Extract the (X, Y) coordinate from the center of the cell holding the provided text.  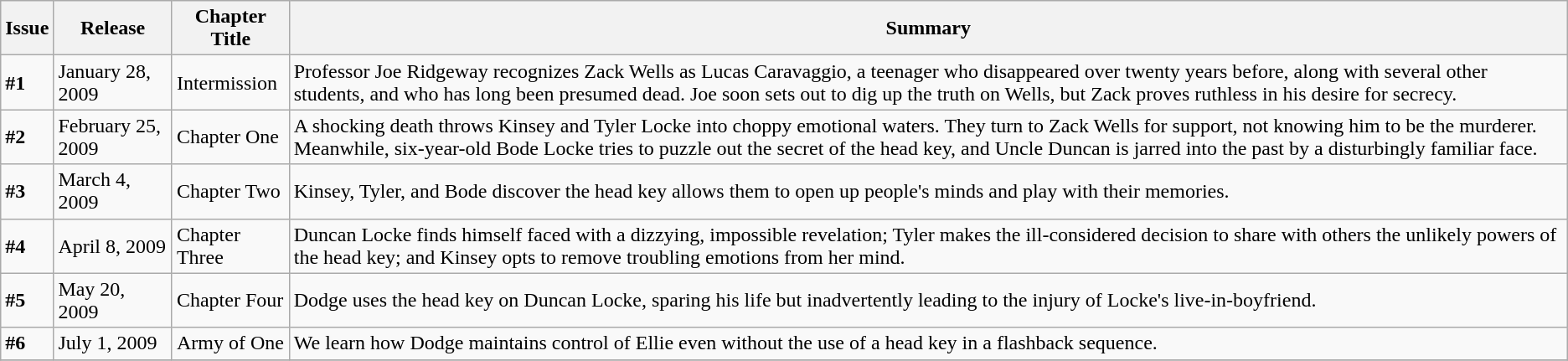
April 8, 2009 (113, 246)
#5 (27, 300)
Dodge uses the head key on Duncan Locke, sparing his life but inadvertently leading to the injury of Locke's live-in-boyfriend. (928, 300)
Summary (928, 28)
#6 (27, 343)
Chapter Two (230, 191)
July 1, 2009 (113, 343)
Kinsey, Tyler, and Bode discover the head key allows them to open up people's minds and play with their memories. (928, 191)
#3 (27, 191)
January 28, 2009 (113, 82)
#4 (27, 246)
Chapter Four (230, 300)
March 4, 2009 (113, 191)
Issue (27, 28)
Chapter Title (230, 28)
February 25, 2009 (113, 137)
#1 (27, 82)
May 20, 2009 (113, 300)
Chapter Three (230, 246)
#2 (27, 137)
Army of One (230, 343)
We learn how Dodge maintains control of Ellie even without the use of a head key in a flashback sequence. (928, 343)
Release (113, 28)
Chapter One (230, 137)
Intermission (230, 82)
